Capture the cell that displays the provided text and extract its [X, Y] central coordinate. 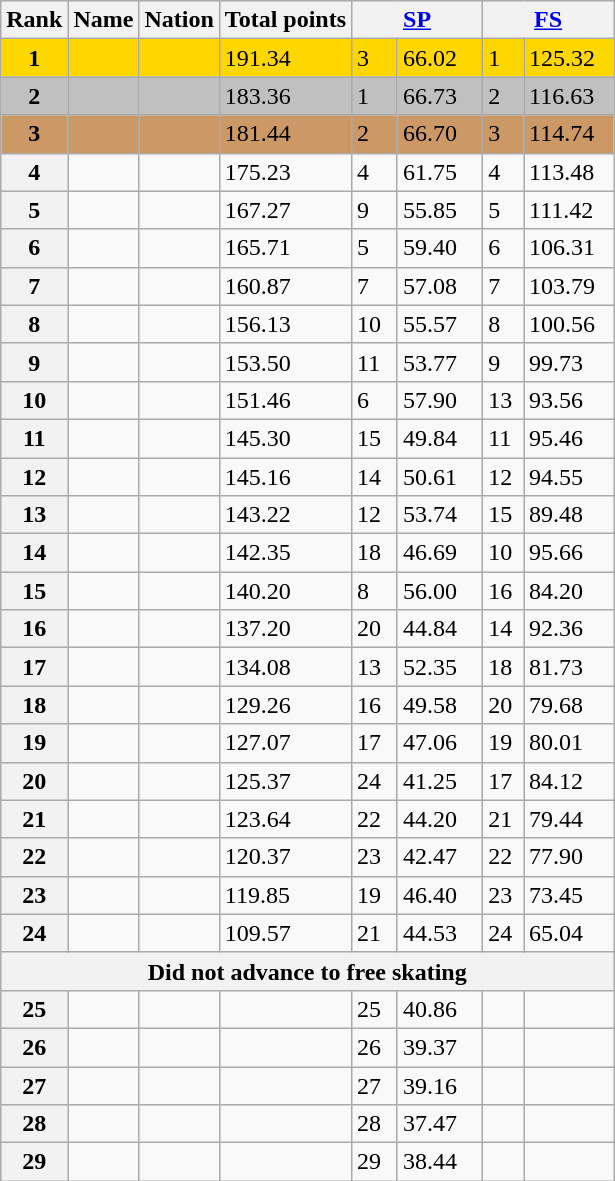
53.74 [440, 515]
Name [104, 20]
66.70 [440, 134]
Total points [285, 20]
125.32 [569, 58]
125.37 [285, 781]
95.46 [569, 438]
49.58 [440, 705]
129.26 [285, 705]
183.36 [285, 96]
123.64 [285, 819]
49.84 [440, 438]
100.56 [569, 324]
103.79 [569, 286]
109.57 [285, 933]
39.16 [440, 1085]
113.48 [569, 172]
145.30 [285, 438]
Nation [179, 20]
77.90 [569, 857]
56.00 [440, 591]
FS [548, 20]
106.31 [569, 248]
47.06 [440, 743]
151.46 [285, 400]
50.61 [440, 477]
37.47 [440, 1124]
61.75 [440, 172]
84.20 [569, 591]
156.13 [285, 324]
165.71 [285, 248]
40.86 [440, 1009]
143.22 [285, 515]
46.40 [440, 895]
81.73 [569, 667]
79.68 [569, 705]
111.42 [569, 210]
114.74 [569, 134]
46.69 [440, 553]
134.08 [285, 667]
57.08 [440, 286]
160.87 [285, 286]
84.12 [569, 781]
80.01 [569, 743]
167.27 [285, 210]
Did not advance to free skating [308, 971]
66.02 [440, 58]
145.16 [285, 477]
55.57 [440, 324]
41.25 [440, 781]
SP [418, 20]
92.36 [569, 629]
95.66 [569, 553]
44.84 [440, 629]
119.85 [285, 895]
79.44 [569, 819]
65.04 [569, 933]
191.34 [285, 58]
44.20 [440, 819]
44.53 [440, 933]
39.37 [440, 1047]
142.35 [285, 553]
137.20 [285, 629]
52.35 [440, 667]
42.47 [440, 857]
59.40 [440, 248]
Rank [34, 20]
175.23 [285, 172]
57.90 [440, 400]
38.44 [440, 1162]
94.55 [569, 477]
140.20 [285, 591]
55.85 [440, 210]
73.45 [569, 895]
127.07 [285, 743]
53.77 [440, 362]
181.44 [285, 134]
66.73 [440, 96]
120.37 [285, 857]
99.73 [569, 362]
153.50 [285, 362]
89.48 [569, 515]
93.56 [569, 400]
116.63 [569, 96]
